Locate the cell with the specified text and output its [X, Y] center coordinate. 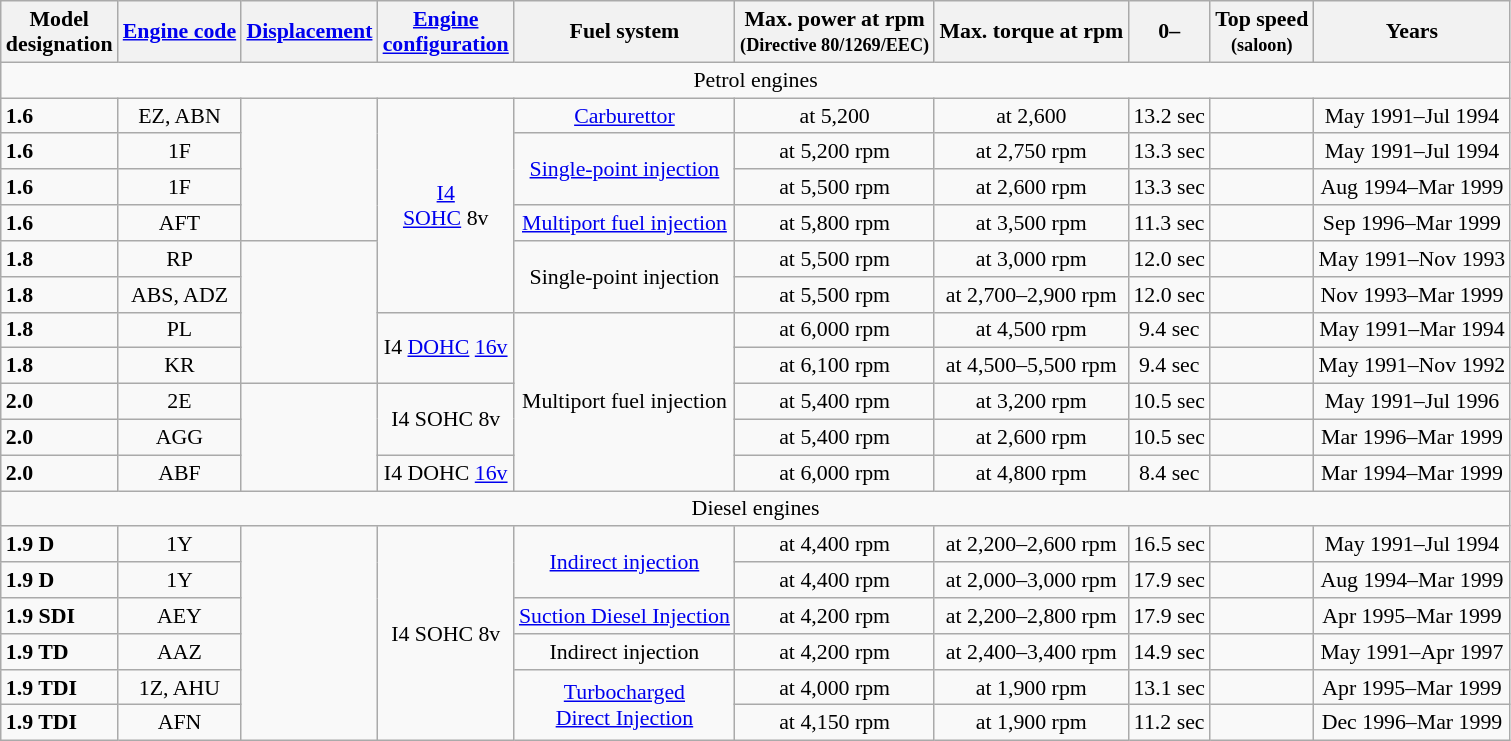
16.5 sec [1169, 544]
11.3 sec [1169, 222]
2E [180, 401]
at 2,750 rpm [1031, 151]
Top speed(saloon) [1262, 30]
8.4 sec [1169, 472]
at 4,000 rpm [834, 687]
AGG [180, 437]
AFT [180, 222]
Engine code [180, 30]
Carburettor [624, 115]
14.9 sec [1169, 651]
at 5,800 rpm [834, 222]
Modeldesignation [60, 30]
Max. torque at rpm [1031, 30]
11.2 sec [1169, 722]
at 2,600 [1031, 115]
1.9 SDI [60, 615]
AEY [180, 615]
Petrol engines [756, 80]
at 6,100 rpm [834, 365]
ABF [180, 472]
May 1991–Nov 1992 [1412, 365]
Displacement [309, 30]
at 3,200 rpm [1031, 401]
ABS, ADZ [180, 294]
AFN [180, 722]
Diesel engines [756, 508]
Mar 1996–Mar 1999 [1412, 437]
KR [180, 365]
PL [180, 330]
at 4,500 rpm [1031, 330]
TurbochargedDirect Injection [624, 704]
Mar 1994–Mar 1999 [1412, 472]
Sep 1996–Mar 1999 [1412, 222]
1.9 TD [60, 651]
May 1991–Mar 1994 [1412, 330]
EZ, ABN [180, 115]
at 5,200 rpm [834, 151]
May 1991–Apr 1997 [1412, 651]
0– [1169, 30]
at 2,000–3,000 rpm [1031, 580]
Max. power at rpm(Directive 80/1269/EEC) [834, 30]
1Z, AHU [180, 687]
Fuel system [624, 30]
at 2,400–3,400 rpm [1031, 651]
at 3,000 rpm [1031, 258]
at 2,700–2,900 rpm [1031, 294]
at 4,500–5,500 rpm [1031, 365]
Nov 1993–Mar 1999 [1412, 294]
I4SOHC 8v [446, 204]
Engineconfiguration [446, 30]
at 4,150 rpm [834, 722]
Dec 1996–Mar 1999 [1412, 722]
AAZ [180, 651]
at 5,200 [834, 115]
Years [1412, 30]
at 4,800 rpm [1031, 472]
at 2,200–2,600 rpm [1031, 544]
at 3,500 rpm [1031, 222]
RP [180, 258]
13.2 sec [1169, 115]
at 2,200–2,800 rpm [1031, 615]
13.1 sec [1169, 687]
May 1991–Jul 1996 [1412, 401]
May 1991–Nov 1993 [1412, 258]
Suction Diesel Injection [624, 615]
